Pinpoint the cell where the given text exists, returning its [x, y] midpoint coordinate. 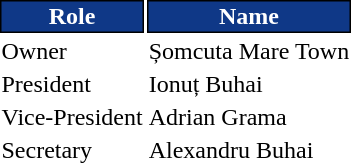
Role [72, 16]
President [72, 84]
Name [249, 16]
Ionuț Buhai [249, 84]
Adrian Grama [249, 117]
Vice-President [72, 117]
Owner [72, 51]
Șomcuta Mare Town [249, 51]
